Capture the cell that displays the provided text and extract its (X, Y) central coordinate. 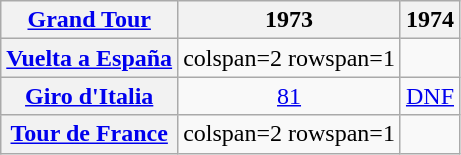
81 (290, 96)
Grand Tour (90, 20)
Tour de France (90, 134)
1974 (430, 20)
DNF (430, 96)
1973 (290, 20)
Vuelta a España (90, 58)
Giro d'Italia (90, 96)
